Pinpoint the cell where the given text exists, returning its [x, y] midpoint coordinate. 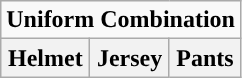
Jersey [130, 58]
Pants [204, 58]
Uniform Combination [121, 20]
Helmet [46, 58]
